Pinpoint the cell where the given text exists, returning its [x, y] midpoint coordinate. 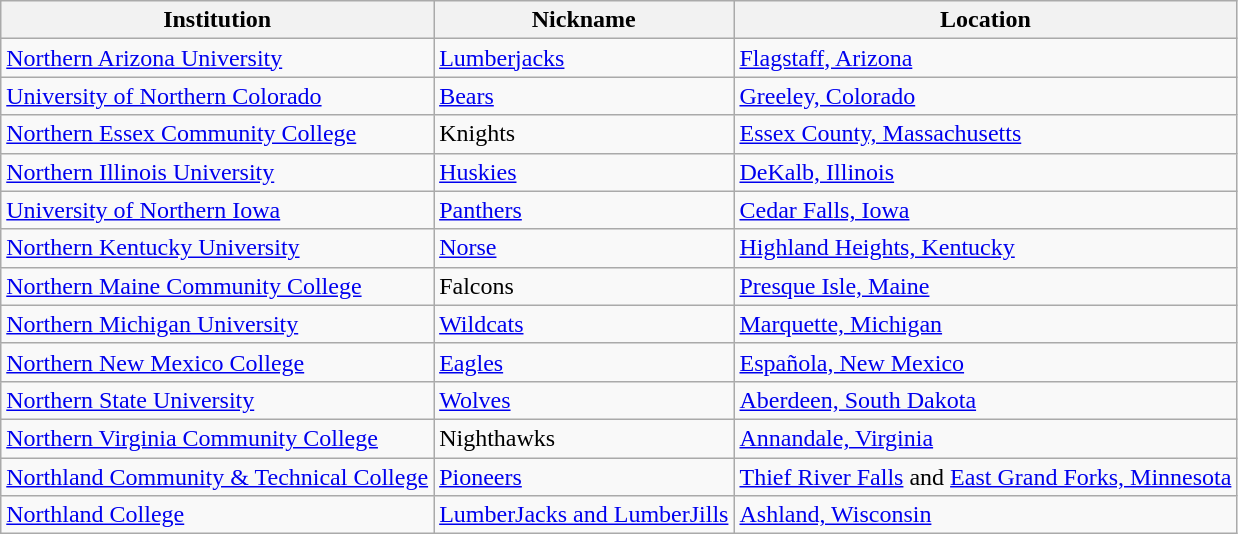
Norse [584, 248]
Huskies [584, 172]
Eagles [584, 362]
Española, New Mexico [986, 362]
Panthers [584, 210]
Greeley, Colorado [986, 96]
Nickname [584, 20]
University of Northern Iowa [218, 210]
Institution [218, 20]
Marquette, Michigan [986, 324]
Knights [584, 134]
Wildcats [584, 324]
Northern Essex Community College [218, 134]
Northern State University [218, 400]
Northern Michigan University [218, 324]
Northland Community & Technical College [218, 477]
Wolves [584, 400]
Aberdeen, South Dakota [986, 400]
Lumberjacks [584, 58]
Pioneers [584, 477]
Location [986, 20]
Bears [584, 96]
University of Northern Colorado [218, 96]
Northern Maine Community College [218, 286]
Northern Arizona University [218, 58]
Flagstaff, Arizona [986, 58]
Northern Illinois University [218, 172]
Thief River Falls and East Grand Forks, Minnesota [986, 477]
Highland Heights, Kentucky [986, 248]
Nighthawks [584, 438]
Falcons [584, 286]
Northland College [218, 515]
Northern New Mexico College [218, 362]
Essex County, Massachusetts [986, 134]
DeKalb, Illinois [986, 172]
Northern Virginia Community College [218, 438]
Annandale, Virginia [986, 438]
Cedar Falls, Iowa [986, 210]
LumberJacks and LumberJills [584, 515]
Ashland, Wisconsin [986, 515]
Presque Isle, Maine [986, 286]
Northern Kentucky University [218, 248]
